Determine the (x, y) coordinate at the center of the cell enclosing the given text.  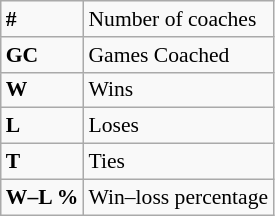
W–L % (42, 197)
Number of coaches (178, 19)
Games Coached (178, 55)
L (42, 126)
W (42, 90)
T (42, 162)
GC (42, 55)
Ties (178, 162)
Win–loss percentage (178, 197)
Loses (178, 126)
Wins (178, 90)
# (42, 19)
